Scan for the cell matching the given text and deliver its [X, Y] coordinate at center. 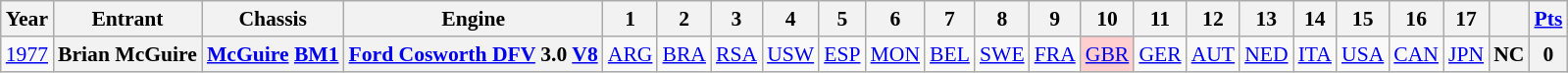
11 [1159, 19]
ESP [841, 54]
3 [736, 19]
0 [1547, 54]
4 [790, 19]
13 [1266, 19]
12 [1213, 19]
9 [1055, 19]
FRA [1055, 54]
Ford Cosworth DFV 3.0 V8 [474, 54]
MON [896, 54]
GBR [1108, 54]
ITA [1315, 54]
5 [841, 19]
Engine [474, 19]
USW [790, 54]
SWE [1002, 54]
GER [1159, 54]
7 [949, 19]
1 [631, 19]
6 [896, 19]
Chassis [273, 19]
RSA [736, 54]
USA [1363, 54]
ARG [631, 54]
CAN [1416, 54]
NED [1266, 54]
BEL [949, 54]
16 [1416, 19]
15 [1363, 19]
McGuire BM1 [273, 54]
14 [1315, 19]
8 [1002, 19]
Brian McGuire [127, 54]
Year [27, 19]
Entrant [127, 19]
2 [684, 19]
Pts [1547, 19]
AUT [1213, 54]
NC [1508, 54]
JPN [1466, 54]
BRA [684, 54]
10 [1108, 19]
17 [1466, 19]
1977 [27, 54]
